For the text-containing cell, return its midpoint in (X, Y) coordinate format. 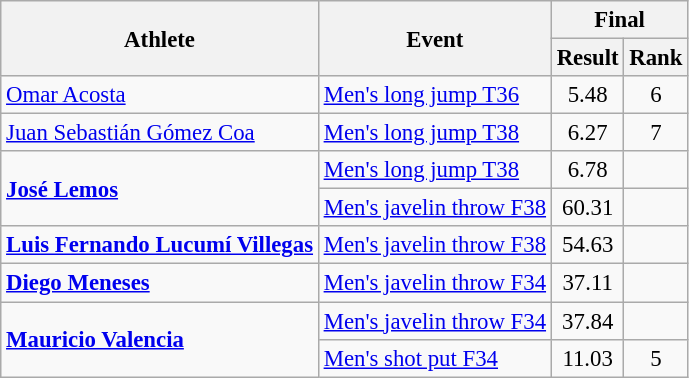
Event (434, 38)
37.11 (588, 283)
54.63 (588, 245)
11.03 (588, 358)
Athlete (160, 38)
7 (656, 133)
Result (588, 58)
37.84 (588, 321)
Rank (656, 58)
6.78 (588, 170)
Luis Fernando Lucumí Villegas (160, 245)
5 (656, 358)
Juan Sebastián Gómez Coa (160, 133)
Men's shot put F34 (434, 358)
Diego Meneses (160, 283)
José Lemos (160, 188)
Final (619, 20)
Men's long jump T36 (434, 95)
Mauricio Valencia (160, 340)
5.48 (588, 95)
6 (656, 95)
Omar Acosta (160, 95)
6.27 (588, 133)
60.31 (588, 208)
